Capture the cell that displays the provided text and extract its [X, Y] central coordinate. 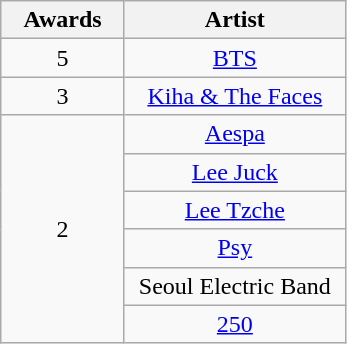
5 [63, 58]
Lee Juck [234, 172]
Awards [63, 20]
250 [234, 324]
Lee Tzche [234, 210]
Artist [234, 20]
Kiha & The Faces [234, 96]
Aespa [234, 134]
Seoul Electric Band [234, 286]
BTS [234, 58]
Psy [234, 248]
2 [63, 229]
3 [63, 96]
